Capture the cell that displays the provided text and extract its (x, y) central coordinate. 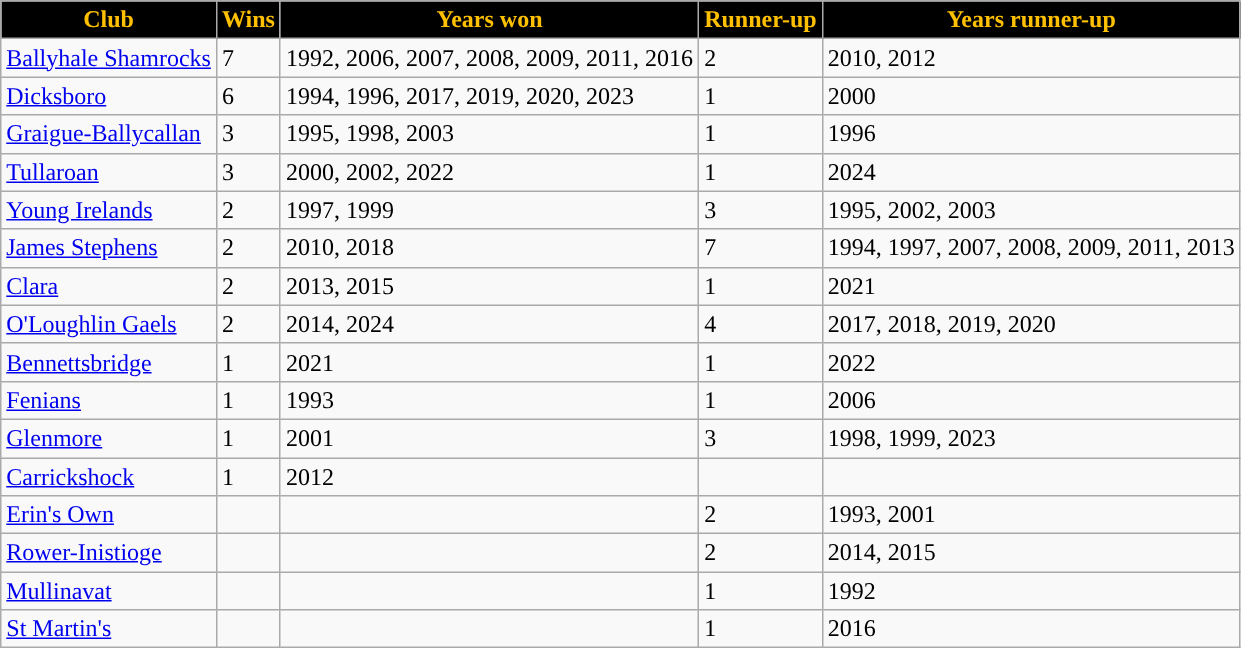
Carrickshock (109, 477)
Clara (109, 286)
1994, 1997, 2007, 2008, 2009, 2011, 2013 (1031, 248)
2012 (489, 477)
2000 (1031, 96)
1994, 1996, 2017, 2019, 2020, 2023 (489, 96)
2010, 2018 (489, 248)
2014, 2015 (1031, 553)
2000, 2002, 2022 (489, 172)
1998, 1999, 2023 (1031, 438)
Wins (248, 20)
1997, 1999 (489, 210)
Club (109, 20)
Graigue-Ballycallan (109, 134)
Years runner-up (1031, 20)
James Stephens (109, 248)
Glenmore (109, 438)
1993 (489, 400)
Dicksboro (109, 96)
Erin's Own (109, 515)
2014, 2024 (489, 324)
Years won (489, 20)
2006 (1031, 400)
6 (248, 96)
Rower-Inistioge (109, 553)
1995, 2002, 2003 (1031, 210)
Bennettsbridge (109, 362)
2024 (1031, 172)
1992 (1031, 591)
4 (761, 324)
St Martin's (109, 629)
Runner-up (761, 20)
1992, 2006, 2007, 2008, 2009, 2011, 2016 (489, 58)
1993, 2001 (1031, 515)
Fenians (109, 400)
1996 (1031, 134)
Mullinavat (109, 591)
O'Loughlin Gaels (109, 324)
2017, 2018, 2019, 2020 (1031, 324)
Tullaroan (109, 172)
Ballyhale Shamrocks (109, 58)
2016 (1031, 629)
2010, 2012 (1031, 58)
2001 (489, 438)
2013, 2015 (489, 286)
2022 (1031, 362)
Young Irelands (109, 210)
1995, 1998, 2003 (489, 134)
